From the cell containing the given text, extract its center point as [x, y] coordinate. 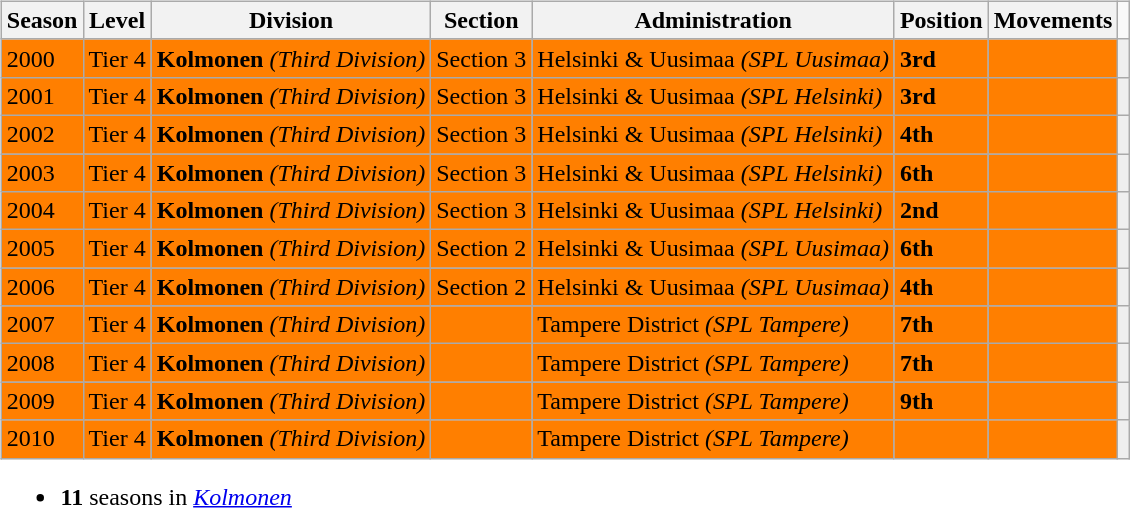
Position [941, 20]
2005 [42, 249]
Movements [1053, 20]
2002 [42, 134]
2010 [42, 439]
Season [42, 20]
9th [941, 401]
2009 [42, 401]
2004 [42, 211]
2nd [941, 211]
2003 [42, 173]
2006 [42, 287]
2000 [42, 58]
2001 [42, 96]
Division [291, 20]
2008 [42, 363]
Administration [714, 20]
Level [117, 20]
Section [482, 20]
2007 [42, 325]
